Return [x, y] of the center of cell containing provided text 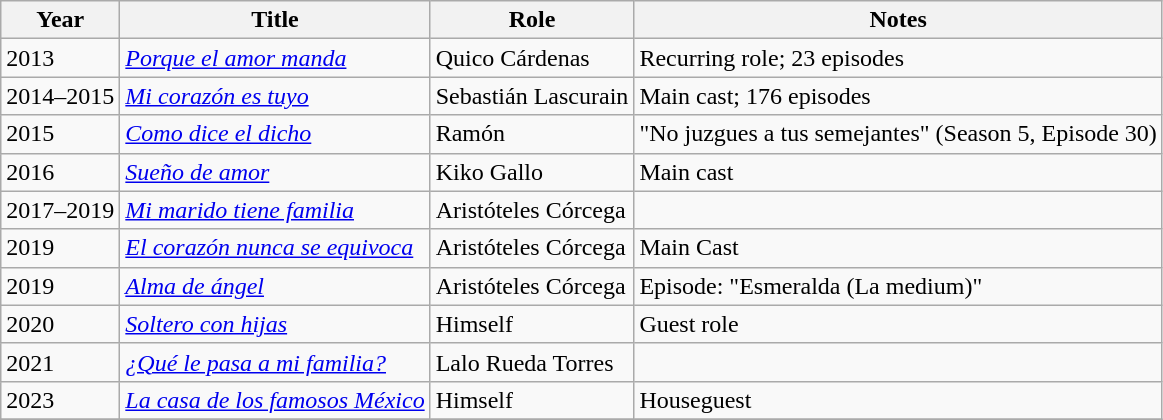
Como dice el dicho [275, 134]
Soltero con hijas [275, 324]
Guest role [898, 324]
Porque el amor manda [275, 58]
Title [275, 20]
Recurring role; 23 episodes [898, 58]
2020 [60, 324]
El corazón nunca se equivoca [275, 248]
Sebastián Lascurain [532, 96]
2014–2015 [60, 96]
Notes [898, 20]
La casa de los famosos México [275, 400]
Sueño de amor [275, 172]
2015 [60, 134]
Ramón [532, 134]
Main cast; 176 episodes [898, 96]
Year [60, 20]
¿Qué le pasa a mi familia? [275, 362]
Houseguest [898, 400]
Alma de ángel [275, 286]
Mi marido tiene familia [275, 210]
2016 [60, 172]
2013 [60, 58]
2017–2019 [60, 210]
2023 [60, 400]
Episode: "Esmeralda (La medium)" [898, 286]
2021 [60, 362]
Lalo Rueda Torres [532, 362]
Role [532, 20]
Kiko Gallo [532, 172]
Quico Cárdenas [532, 58]
Mi corazón es tuyo [275, 96]
"No juzgues a tus semejantes" (Season 5, Episode 30) [898, 134]
Main cast [898, 172]
Main Cast [898, 248]
